Locate the cell with the specified text and output its [x, y] center coordinate. 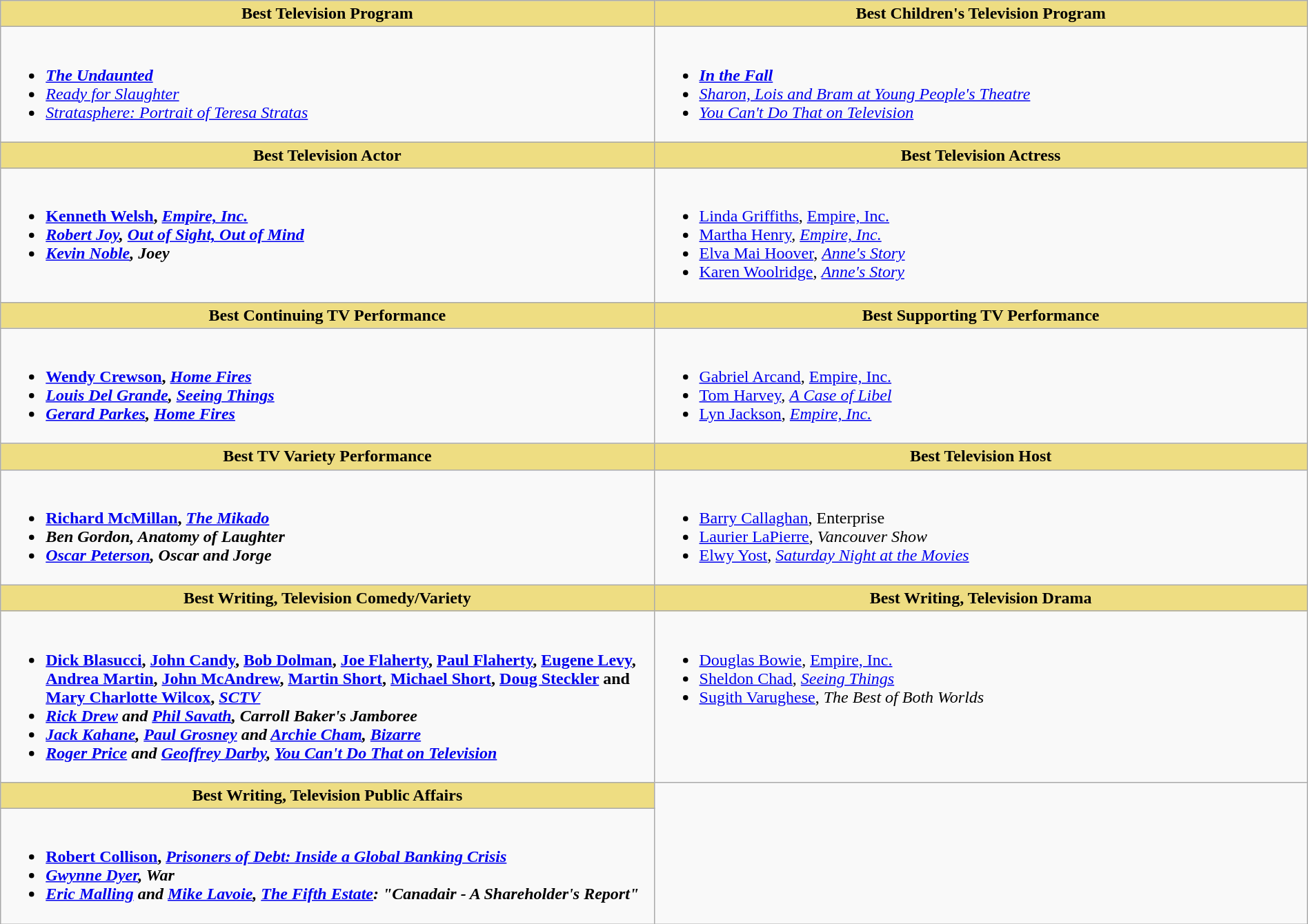
Best Writing, Television Public Affairs [327, 795]
The UndauntedReady for SlaughterStratasphere: Portrait of Teresa Stratas [327, 84]
Best Writing, Television Drama [981, 598]
Best Supporting TV Performance [981, 315]
Best TV Variety Performance [327, 456]
Douglas Bowie, Empire, Inc.Sheldon Chad, Seeing ThingsSugith Varughese, The Best of Both Worlds [981, 696]
Richard McMillan, The MikadoBen Gordon, Anatomy of LaughterOscar Peterson, Oscar and Jorge [327, 527]
Barry Callaghan, EnterpriseLaurier LaPierre, Vancouver ShowElwy Yost, Saturday Night at the Movies [981, 527]
In the FallSharon, Lois and Bram at Young People's TheatreYou Can't Do That on Television [981, 84]
Best Television Program [327, 14]
Best Continuing TV Performance [327, 315]
Kenneth Welsh, Empire, Inc.Robert Joy, Out of Sight, Out of MindKevin Noble, Joey [327, 235]
Linda Griffiths, Empire, Inc.Martha Henry, Empire, Inc.Elva Mai Hoover, Anne's StoryKaren Woolridge, Anne's Story [981, 235]
Wendy Crewson, Home FiresLouis Del Grande, Seeing ThingsGerard Parkes, Home Fires [327, 386]
Best Television Actor [327, 155]
Best Television Actress [981, 155]
Best Television Host [981, 456]
Best Writing, Television Comedy/Variety [327, 598]
Gabriel Arcand, Empire, Inc.Tom Harvey, A Case of LibelLyn Jackson, Empire, Inc. [981, 386]
Best Children's Television Program [981, 14]
